Provide the [X, Y] coordinate of the cell's center where the given text is located.  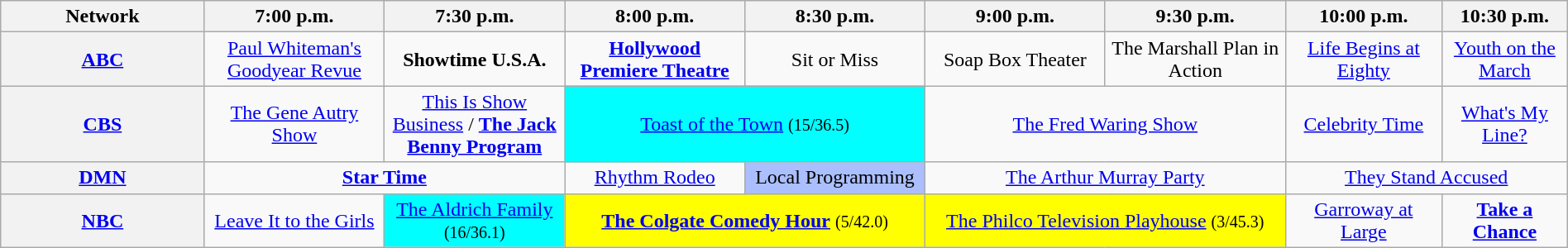
Star Time [385, 178]
Local Programming [835, 178]
ABC [103, 60]
CBS [103, 124]
8:00 p.m. [655, 17]
Youth on the March [1505, 60]
Life Begins at Eighty [1363, 60]
The Aldrich Family (16/36.1) [475, 220]
Network [103, 17]
Soap Box Theater [1015, 60]
Leave It to the Girls [294, 220]
DMN [103, 178]
9:30 p.m. [1195, 17]
The Arthur Murray Party [1105, 178]
Celebrity Time [1363, 124]
What's My Line? [1505, 124]
Hollywood Premiere Theatre [655, 60]
The Marshall Plan in Action [1195, 60]
Showtime U.S.A. [475, 60]
NBC [103, 220]
Garroway at Large [1363, 220]
Rhythm Rodeo [655, 178]
Take a Chance [1505, 220]
Sit or Miss [835, 60]
Toast of the Town (15/36.5) [745, 124]
10:00 p.m. [1363, 17]
Paul Whiteman's Goodyear Revue [294, 60]
10:30 p.m. [1505, 17]
The Philco Television Playhouse (3/45.3) [1105, 220]
This Is Show Business / The Jack Benny Program [475, 124]
7:30 p.m. [475, 17]
They Stand Accused [1426, 178]
7:00 p.m. [294, 17]
8:30 p.m. [835, 17]
9:00 p.m. [1015, 17]
The Fred Waring Show [1105, 124]
The Colgate Comedy Hour (5/42.0) [745, 220]
The Gene Autry Show [294, 124]
